Return the (X, Y) coordinate for the center point of the cell that contains the specified text.  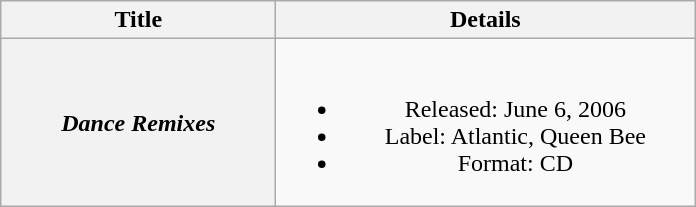
Dance Remixes (138, 122)
Details (486, 20)
Title (138, 20)
Released: June 6, 2006Label: Atlantic, Queen BeeFormat: CD (486, 122)
